Identify which cell holds the provided text, then report its [x, y] central coordinate. 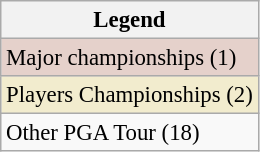
Players Championships (2) [130, 95]
Other PGA Tour (18) [130, 133]
Legend [130, 20]
Major championships (1) [130, 58]
